Capture the cell that displays the provided text and extract its (x, y) central coordinate. 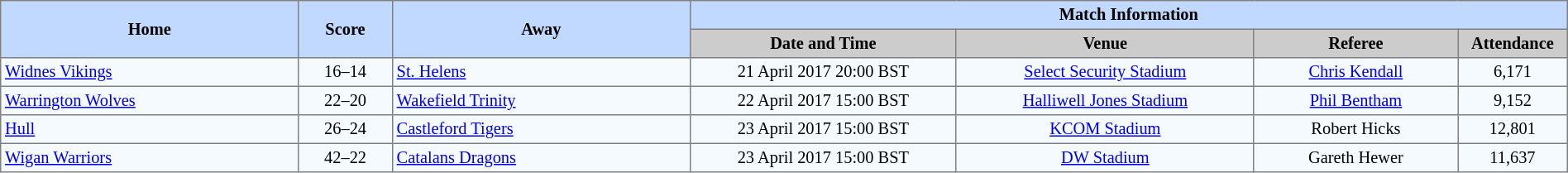
Warrington Wolves (150, 100)
Chris Kendall (1355, 72)
11,637 (1513, 157)
42–22 (346, 157)
Wigan Warriors (150, 157)
Home (150, 30)
Hull (150, 129)
Catalans Dragons (541, 157)
22–20 (346, 100)
22 April 2017 15:00 BST (823, 100)
Match Information (1128, 15)
Score (346, 30)
16–14 (346, 72)
Wakefield Trinity (541, 100)
Castleford Tigers (541, 129)
6,171 (1513, 72)
Select Security Stadium (1105, 72)
Gareth Hewer (1355, 157)
Phil Bentham (1355, 100)
KCOM Stadium (1105, 129)
Halliwell Jones Stadium (1105, 100)
Robert Hicks (1355, 129)
DW Stadium (1105, 157)
9,152 (1513, 100)
12,801 (1513, 129)
21 April 2017 20:00 BST (823, 72)
Venue (1105, 43)
St. Helens (541, 72)
Widnes Vikings (150, 72)
Away (541, 30)
26–24 (346, 129)
Referee (1355, 43)
Attendance (1513, 43)
Date and Time (823, 43)
